Locate the cell with the specified text and output its [X, Y] center coordinate. 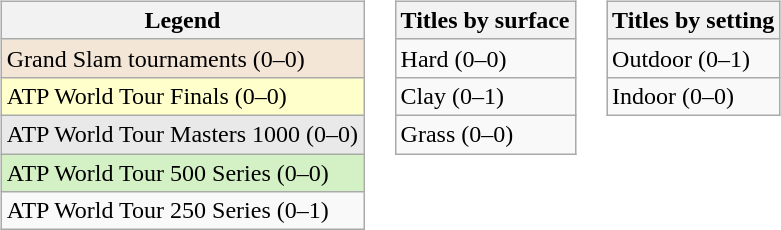
Hard (0–0) [485, 58]
Grass (0–0) [485, 134]
Titles by surface [485, 20]
Clay (0–1) [485, 96]
Grand Slam tournaments (0–0) [182, 58]
Indoor (0–0) [694, 96]
ATP World Tour 500 Series (0–0) [182, 173]
Titles by setting [694, 20]
ATP World Tour 250 Series (0–1) [182, 211]
Outdoor (0–1) [694, 58]
Legend [182, 20]
ATP World Tour Finals (0–0) [182, 96]
ATP World Tour Masters 1000 (0–0) [182, 134]
